Identify which cell holds the provided text, then report its [x, y] central coordinate. 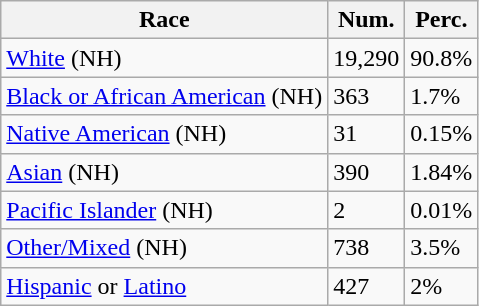
Other/Mixed (NH) [164, 248]
Hispanic or Latino [164, 286]
90.8% [442, 58]
1.84% [442, 172]
738 [366, 248]
White (NH) [164, 58]
2% [442, 286]
Race [164, 20]
2 [366, 210]
390 [366, 172]
Black or African American (NH) [164, 96]
427 [366, 286]
3.5% [442, 248]
19,290 [366, 58]
1.7% [442, 96]
0.15% [442, 134]
Perc. [442, 20]
31 [366, 134]
Native American (NH) [164, 134]
Pacific Islander (NH) [164, 210]
Num. [366, 20]
Asian (NH) [164, 172]
0.01% [442, 210]
363 [366, 96]
